For the text-containing cell, return its midpoint in (X, Y) coordinate format. 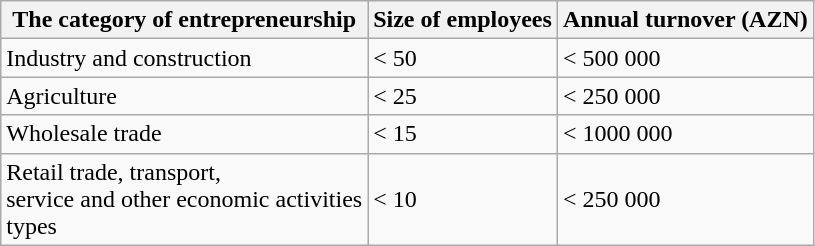
< 15 (463, 134)
< 25 (463, 96)
The category of entrepreneurship (184, 20)
Wholesale trade (184, 134)
Agriculture (184, 96)
Retail trade, transport,service and other economic activitiestypes (184, 199)
< 50 (463, 58)
Industry and construction (184, 58)
< 1000 000 (685, 134)
Annual turnover (AZN) (685, 20)
< 10 (463, 199)
< 500 000 (685, 58)
Size of employees (463, 20)
